Provide the [X, Y] coordinate of the cell's center where the given text is located.  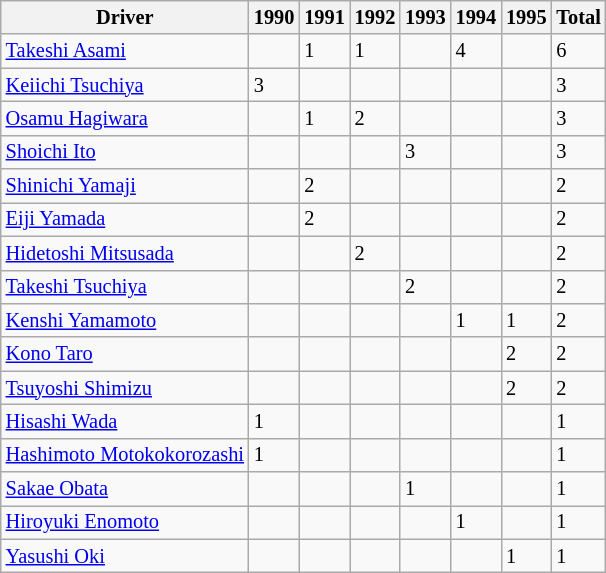
1995 [526, 17]
Kono Taro [125, 354]
Total [578, 17]
Sakae Obata [125, 489]
1994 [476, 17]
1990 [274, 17]
Hidetoshi Mitsusada [125, 253]
Hisashi Wada [125, 421]
Takeshi Asami [125, 51]
Keiichi Tsuchiya [125, 85]
Osamu Hagiwara [125, 118]
Kenshi Yamamoto [125, 320]
Hiroyuki Enomoto [125, 522]
1991 [324, 17]
4 [476, 51]
Eiji Yamada [125, 219]
Shinichi Yamaji [125, 186]
Tsuyoshi Shimizu [125, 388]
Takeshi Tsuchiya [125, 287]
Yasushi Oki [125, 556]
Shoichi Ito [125, 152]
1992 [375, 17]
Hashimoto Motokokorozashi [125, 455]
1993 [425, 17]
6 [578, 51]
Driver [125, 17]
